Scan for the cell matching the given text and deliver its [x, y] coordinate at center. 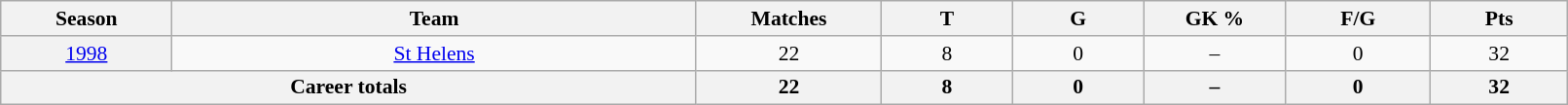
Season [87, 18]
T [948, 18]
1998 [87, 53]
F/G [1358, 18]
Matches [788, 18]
Career totals [348, 87]
St Helens [434, 53]
G [1078, 18]
Team [434, 18]
GK % [1215, 18]
Pts [1499, 18]
